Return (x, y) of the center of cell containing provided text 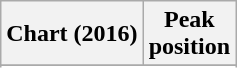
Peak position (189, 34)
Chart (2016) (72, 34)
